Search for the cell housing the specified text and yield its (X, Y) center coordinate. 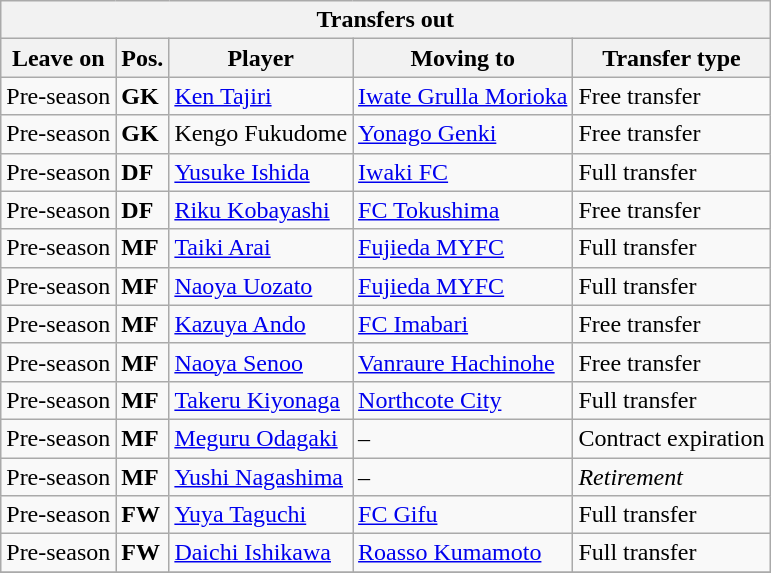
Yuya Taguchi (261, 515)
Vanraure Hachinohe (463, 362)
Yushi Nagashima (261, 477)
Northcote City (463, 400)
Pos. (142, 58)
FC Imabari (463, 324)
FC Tokushima (463, 210)
Daichi Ishikawa (261, 553)
Ken Tajiri (261, 96)
Riku Kobayashi (261, 210)
Iwate Grulla Morioka (463, 96)
Taiki Arai (261, 248)
Player (261, 58)
Kengo Fukudome (261, 134)
Retirement (672, 477)
Transfer type (672, 58)
Iwaki FC (463, 172)
Transfers out (386, 20)
Kazuya Ando (261, 324)
Naoya Uozato (261, 286)
Meguru Odagaki (261, 438)
Moving to (463, 58)
Yonago Genki (463, 134)
FC Gifu (463, 515)
Yusuke Ishida (261, 172)
Naoya Senoo (261, 362)
Takeru Kiyonaga (261, 400)
Roasso Kumamoto (463, 553)
Contract expiration (672, 438)
Leave on (58, 58)
